Identify which cell holds the provided text, then report its (x, y) central coordinate. 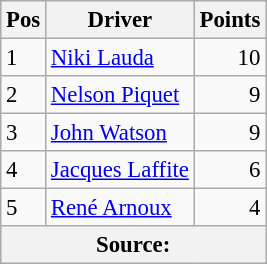
Niki Lauda (120, 58)
Jacques Laffite (120, 170)
10 (230, 58)
Source: (134, 245)
5 (24, 208)
6 (230, 170)
John Watson (120, 133)
Driver (120, 20)
Points (230, 20)
Pos (24, 20)
Nelson Piquet (120, 95)
René Arnoux (120, 208)
2 (24, 95)
3 (24, 133)
1 (24, 58)
